From the cell containing the given text, extract its center point as (x, y) coordinate. 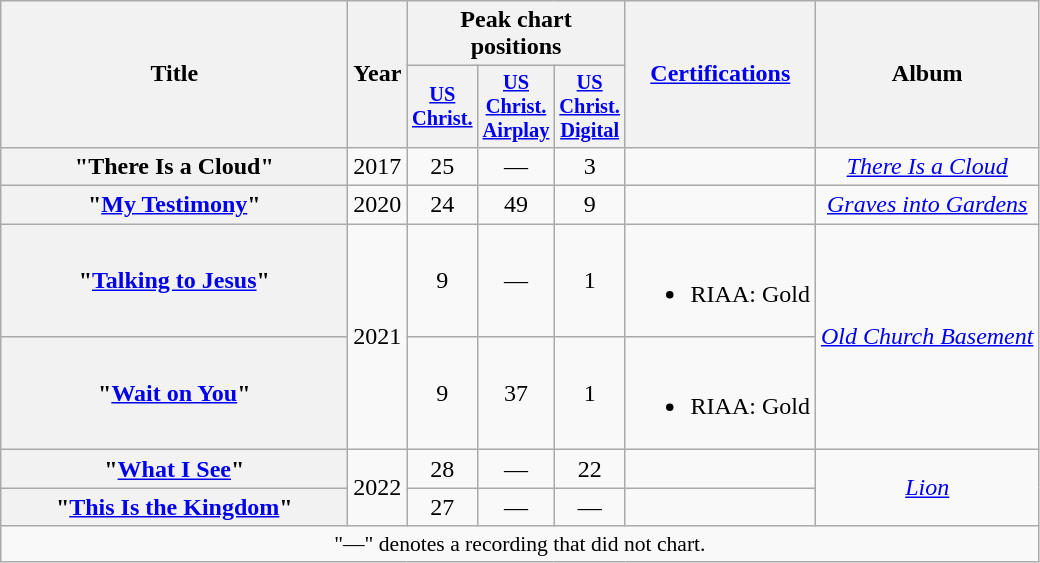
27 (442, 507)
There Is a Cloud (926, 166)
2020 (378, 205)
Peak chart positions (516, 34)
2017 (378, 166)
"Wait on You" (174, 394)
"What I See" (174, 469)
37 (516, 394)
US Christ.Airplay (516, 107)
Title (174, 74)
Graves into Gardens (926, 205)
"Talking to Jesus" (174, 280)
"This Is the Kingdom" (174, 507)
Album (926, 74)
Certifications (720, 74)
USChrist. (442, 107)
2021 (378, 337)
24 (442, 205)
49 (516, 205)
USChrist.Digital (590, 107)
3 (590, 166)
Lion (926, 488)
22 (590, 469)
2022 (378, 488)
"There Is a Cloud" (174, 166)
"—" denotes a recording that did not chart. (520, 544)
Year (378, 74)
25 (442, 166)
"My Testimony" (174, 205)
28 (442, 469)
Old Church Basement (926, 337)
